Extract the [x, y] coordinate from the center of the cell holding the provided text.  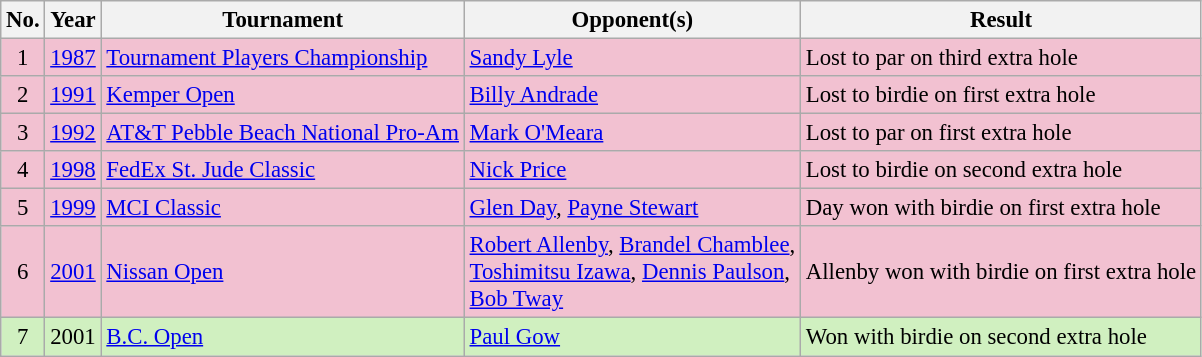
5 [23, 208]
Tournament Players Championship [282, 58]
Robert Allenby, Brandel Chamblee, Toshimitsu Izawa, Dennis Paulson, Bob Tway [632, 272]
1999 [73, 208]
No. [23, 20]
Billy Andrade [632, 95]
2 [23, 95]
Lost to par on third extra hole [1002, 58]
Result [1002, 20]
Tournament [282, 20]
Nissan Open [282, 272]
Paul Gow [632, 337]
Glen Day, Payne Stewart [632, 208]
Nick Price [632, 170]
FedEx St. Jude Classic [282, 170]
MCI Classic [282, 208]
3 [23, 133]
1 [23, 58]
Lost to birdie on first extra hole [1002, 95]
Lost to birdie on second extra hole [1002, 170]
7 [23, 337]
1992 [73, 133]
Kemper Open [282, 95]
Day won with birdie on first extra hole [1002, 208]
Allenby won with birdie on first extra hole [1002, 272]
Sandy Lyle [632, 58]
Opponent(s) [632, 20]
Lost to par on first extra hole [1002, 133]
Year [73, 20]
Won with birdie on second extra hole [1002, 337]
Mark O'Meara [632, 133]
AT&T Pebble Beach National Pro-Am [282, 133]
1991 [73, 95]
4 [23, 170]
1987 [73, 58]
1998 [73, 170]
B.C. Open [282, 337]
6 [23, 272]
